Capture the cell that displays the provided text and extract its (X, Y) central coordinate. 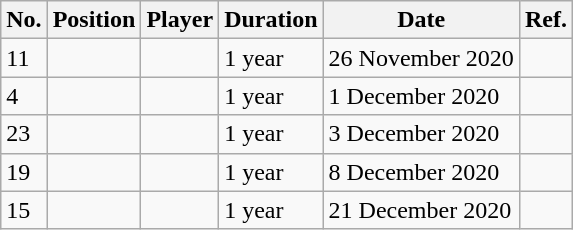
11 (24, 58)
8 December 2020 (421, 172)
Ref. (546, 20)
1 December 2020 (421, 96)
No. (24, 20)
26 November 2020 (421, 58)
Player (180, 20)
23 (24, 134)
Date (421, 20)
Duration (271, 20)
19 (24, 172)
15 (24, 210)
21 December 2020 (421, 210)
Position (94, 20)
3 December 2020 (421, 134)
4 (24, 96)
